Find where the given text appears and provide that cell's center as (X, Y) coordinate. 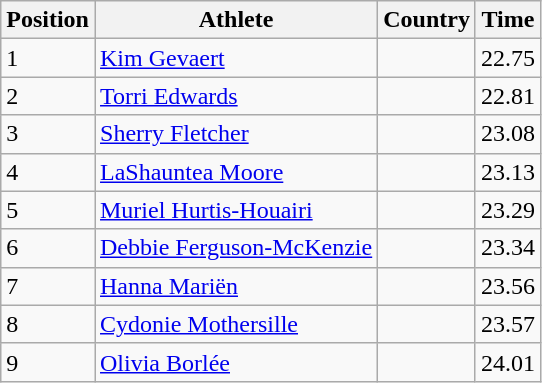
Sherry Fletcher (236, 134)
Hanna Mariën (236, 286)
23.13 (508, 172)
4 (48, 172)
7 (48, 286)
23.34 (508, 248)
Cydonie Mothersille (236, 324)
23.56 (508, 286)
Muriel Hurtis-Houairi (236, 210)
Country (427, 20)
Time (508, 20)
2 (48, 96)
6 (48, 248)
5 (48, 210)
Position (48, 20)
23.08 (508, 134)
22.81 (508, 96)
23.57 (508, 324)
Debbie Ferguson-McKenzie (236, 248)
8 (48, 324)
Olivia Borlée (236, 362)
3 (48, 134)
Kim Gevaert (236, 58)
1 (48, 58)
22.75 (508, 58)
Torri Edwards (236, 96)
23.29 (508, 210)
24.01 (508, 362)
9 (48, 362)
Athlete (236, 20)
LaShauntea Moore (236, 172)
